Identify which cell holds the provided text, then report its (X, Y) central coordinate. 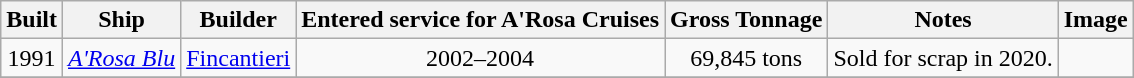
Notes (943, 20)
Fincantieri (238, 58)
Sold for scrap in 2020. (943, 58)
69,845 tons (746, 58)
1991 (32, 58)
Built (32, 20)
Entered service for A'Rosa Cruises (480, 20)
A'Rosa Blu (122, 58)
Builder (238, 20)
Image (1096, 20)
2002–2004 (480, 58)
Ship (122, 20)
Gross Tonnage (746, 20)
